Identify which cell holds the provided text, then report its (X, Y) central coordinate. 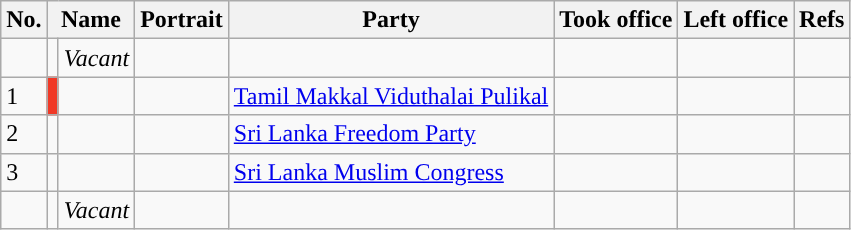
Name (90, 20)
Party (390, 20)
1 (24, 96)
3 (24, 172)
Sri Lanka Muslim Congress (390, 172)
Refs (822, 20)
Portrait (182, 20)
Took office (616, 20)
Sri Lanka Freedom Party (390, 134)
Tamil Makkal Viduthalai Pulikal (390, 96)
Left office (736, 20)
2 (24, 134)
No. (24, 20)
